Search for the cell housing the specified text and yield its [x, y] center coordinate. 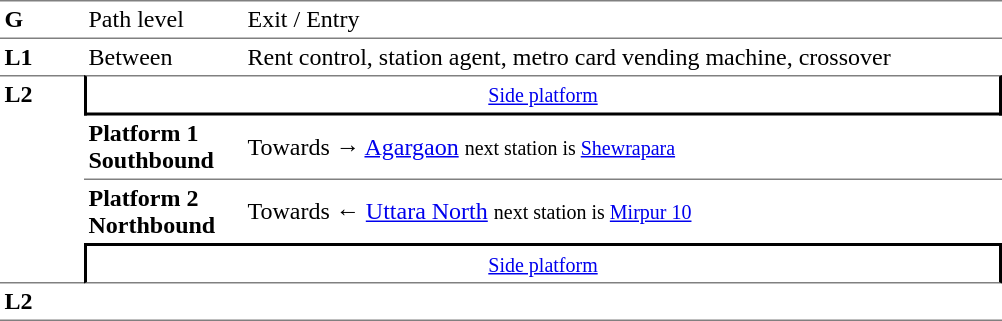
Towards ← Uttara North next station is Mirpur 10 [622, 212]
Platform 2Northbound [164, 212]
Towards → Agargaon next station is Shewrapara [622, 148]
Exit / Entry [622, 20]
L2 [42, 179]
Platform 1Southbound [164, 148]
G [42, 20]
L1 [42, 57]
Between [164, 57]
Path level [164, 20]
Rent control, station agent, metro card vending machine, crossover [622, 57]
